Scan for the cell matching the given text and deliver its [x, y] coordinate at center. 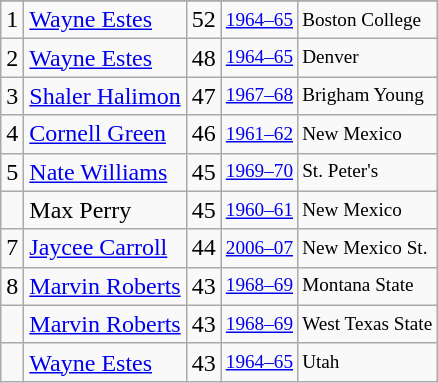
8 [12, 286]
2006–07 [259, 248]
Nate Williams [105, 172]
46 [204, 134]
Brigham Young [368, 96]
4 [12, 134]
1960–61 [259, 210]
Boston College [368, 20]
5 [12, 172]
3 [12, 96]
Utah [368, 362]
West Texas State [368, 324]
New Mexico St. [368, 248]
1969–70 [259, 172]
7 [12, 248]
1 [12, 20]
1967–68 [259, 96]
St. Peter's [368, 172]
52 [204, 20]
Shaler Halimon [105, 96]
44 [204, 248]
Max Perry [105, 210]
47 [204, 96]
Montana State [368, 286]
1961–62 [259, 134]
Denver [368, 58]
48 [204, 58]
Jaycee Carroll [105, 248]
2 [12, 58]
Cornell Green [105, 134]
